Extract the (x, y) coordinate from the center of the cell holding the provided text.  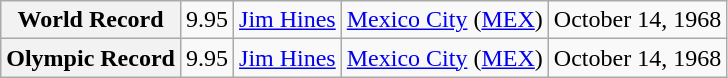
World Record (91, 20)
Olympic Record (91, 58)
